Capture the cell that displays the provided text and extract its (x, y) central coordinate. 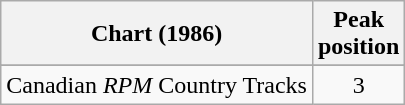
3 (358, 85)
Chart (1986) (157, 34)
Peakposition (358, 34)
Canadian RPM Country Tracks (157, 85)
